Find where the given text appears and provide that cell's center as (X, Y) coordinate. 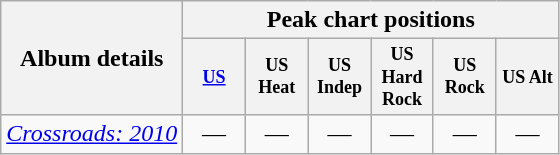
US Hard Rock (402, 77)
US Alt (528, 77)
Peak chart positions (371, 20)
US Indep (340, 77)
US (214, 77)
Crossroads: 2010 (92, 134)
US Rock (464, 77)
Album details (92, 58)
US Heat (276, 77)
